Extract the (X, Y) coordinate from the center of the cell holding the provided text.  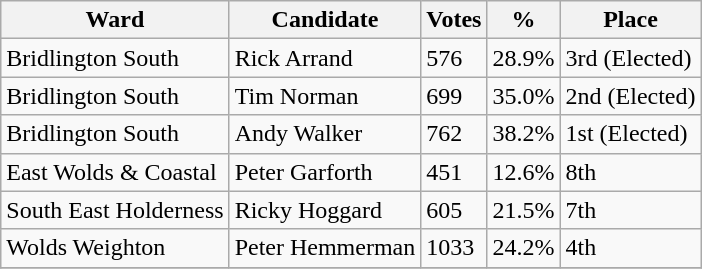
2nd (Elected) (630, 96)
Place (630, 20)
7th (630, 210)
12.6% (524, 172)
South East Holderness (115, 210)
% (524, 20)
3rd (Elected) (630, 58)
Ward (115, 20)
8th (630, 172)
21.5% (524, 210)
576 (454, 58)
East Wolds & Coastal (115, 172)
Peter Hemmerman (325, 248)
35.0% (524, 96)
Ricky Hoggard (325, 210)
24.2% (524, 248)
38.2% (524, 134)
762 (454, 134)
Tim Norman (325, 96)
Wolds Weighton (115, 248)
Rick Arrand (325, 58)
Andy Walker (325, 134)
Votes (454, 20)
605 (454, 210)
451 (454, 172)
28.9% (524, 58)
Candidate (325, 20)
4th (630, 248)
Peter Garforth (325, 172)
1033 (454, 248)
1st (Elected) (630, 134)
699 (454, 96)
